Detect which cell encompasses the target text, then output its [x, y] center coordinate. 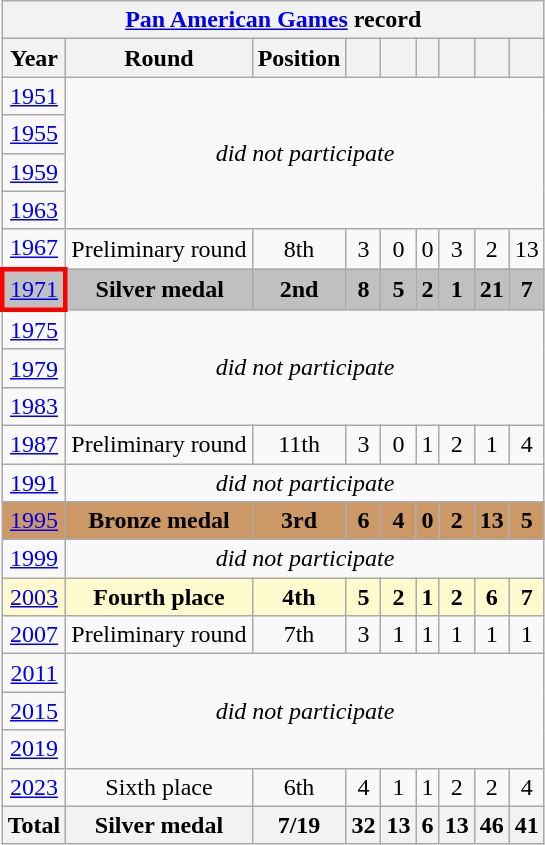
3rd [299, 521]
Pan American Games record [273, 20]
1959 [34, 172]
8th [299, 249]
1979 [34, 368]
Sixth place [159, 787]
11th [299, 444]
32 [364, 825]
2023 [34, 787]
2015 [34, 711]
1983 [34, 406]
Fourth place [159, 597]
1995 [34, 521]
2019 [34, 749]
1975 [34, 330]
Position [299, 58]
Total [34, 825]
Round [159, 58]
7th [299, 635]
2011 [34, 673]
1955 [34, 134]
46 [492, 825]
8 [364, 290]
1963 [34, 210]
1999 [34, 559]
Bronze medal [159, 521]
6th [299, 787]
1987 [34, 444]
7/19 [299, 825]
1967 [34, 249]
4th [299, 597]
21 [492, 290]
2nd [299, 290]
1971 [34, 290]
41 [526, 825]
1951 [34, 96]
2003 [34, 597]
1991 [34, 483]
2007 [34, 635]
Year [34, 58]
